Detect which cell encompasses the target text, then output its (X, Y) center coordinate. 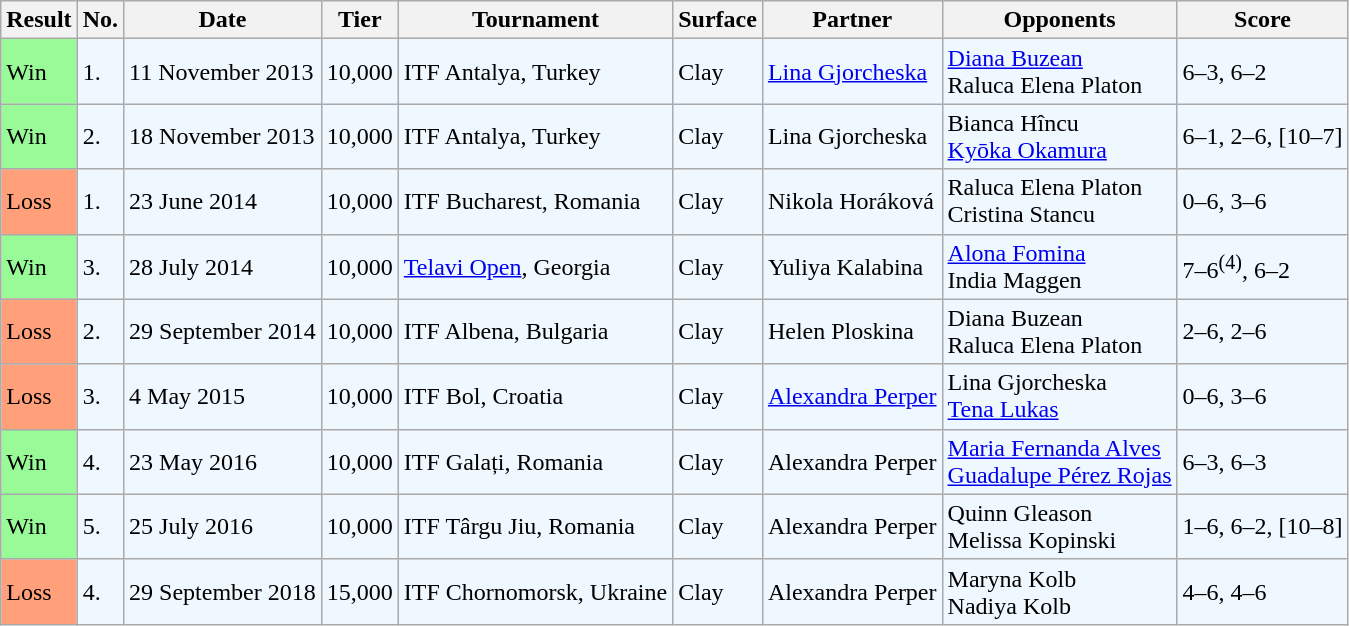
ITF Albena, Bulgaria (535, 332)
29 September 2014 (223, 332)
Bianca Hîncu Kyōka Okamura (1060, 136)
Score (1262, 20)
5. (100, 526)
7–6(4), 6–2 (1262, 266)
ITF Chornomorsk, Ukraine (535, 592)
Telavi Open, Georgia (535, 266)
Nikola Horáková (852, 202)
6–3, 6–3 (1262, 462)
4 May 2015 (223, 396)
29 September 2018 (223, 592)
Maryna Kolb Nadiya Kolb (1060, 592)
23 June 2014 (223, 202)
15,000 (360, 592)
Helen Ploskina (852, 332)
1–6, 6–2, [10–8] (1262, 526)
Quinn Gleason Melissa Kopinski (1060, 526)
28 July 2014 (223, 266)
Yuliya Kalabina (852, 266)
4–6, 4–6 (1262, 592)
2–6, 2–6 (1262, 332)
Surface (718, 20)
23 May 2016 (223, 462)
ITF Bol, Croatia (535, 396)
ITF Galați, Romania (535, 462)
6–3, 6–2 (1262, 72)
Tournament (535, 20)
Date (223, 20)
Lina Gjorcheska Tena Lukas (1060, 396)
Opponents (1060, 20)
Result (39, 20)
Tier (360, 20)
Alona Fomina India Maggen (1060, 266)
ITF Bucharest, Romania (535, 202)
18 November 2013 (223, 136)
6–1, 2–6, [10–7] (1262, 136)
Maria Fernanda Alves Guadalupe Pérez Rojas (1060, 462)
ITF Târgu Jiu, Romania (535, 526)
Raluca Elena Platon Cristina Stancu (1060, 202)
11 November 2013 (223, 72)
25 July 2016 (223, 526)
Partner (852, 20)
No. (100, 20)
